Locate the cell with the specified text and output its [x, y] center coordinate. 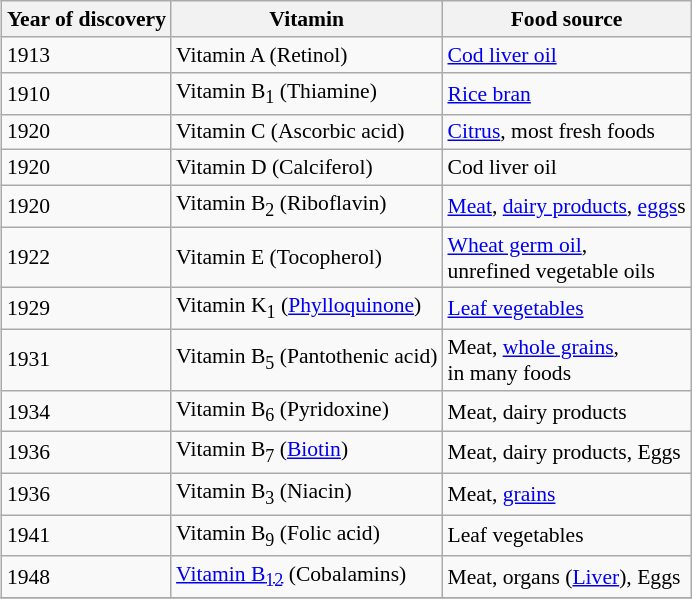
Vitamin B3 (Niacin) [306, 494]
1910 [86, 94]
Meat, organs (Liver), Eggs [566, 576]
Vitamin B1 (Thiamine) [306, 94]
1948 [86, 576]
1929 [86, 308]
Vitamin [306, 19]
Meat, grains [566, 494]
Rice bran [566, 94]
Meat, dairy products [566, 410]
Vitamin D (Calciferol) [306, 168]
Wheat germ oil, unrefined vegetable oils [566, 258]
Citrus, most fresh foods [566, 132]
Vitamin B5 (Pantothenic acid) [306, 360]
Meat, whole grains, in many foods [566, 360]
Year of discovery [86, 19]
1934 [86, 410]
1922 [86, 258]
1913 [86, 55]
1931 [86, 360]
Vitamin B9 (Folic acid) [306, 536]
Vitamin B7 (Biotin) [306, 452]
Vitamin B2 (Riboflavin) [306, 206]
1941 [86, 536]
Vitamin E (Tocopherol) [306, 258]
Meat, dairy products, eggss [566, 206]
Meat, dairy products, Eggs [566, 452]
Food source [566, 19]
Vitamin A (Retinol) [306, 55]
Vitamin B6 (Pyridoxine) [306, 410]
Vitamin K1 (Phylloquinone) [306, 308]
Vitamin C (Ascorbic acid) [306, 132]
Vitamin B12 (Cobalamins) [306, 576]
